For the text-containing cell, return its midpoint in (X, Y) coordinate format. 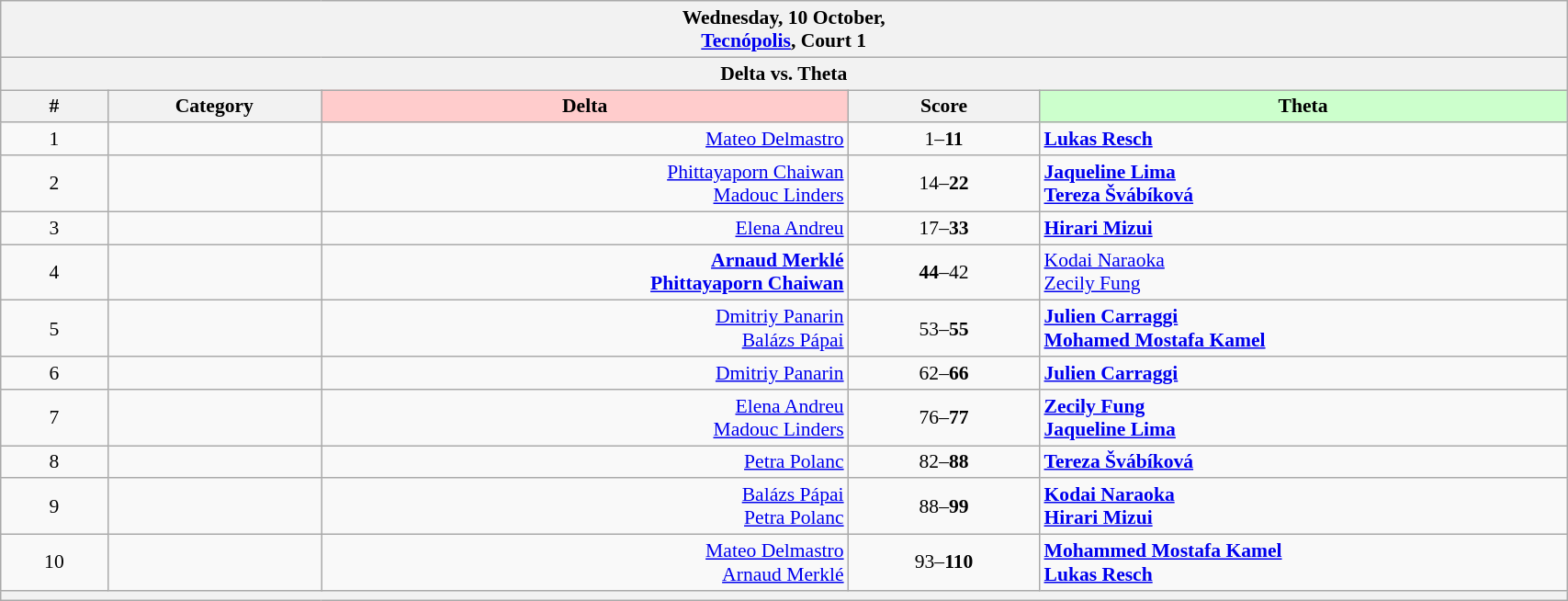
6 (54, 373)
Elena Andreu Madouc Linders (585, 417)
62–66 (944, 373)
Delta (585, 107)
Delta vs. Theta (784, 74)
1 (54, 140)
88–99 (944, 507)
2 (54, 184)
14–22 (944, 184)
Lukas Resch (1303, 140)
Wednesday, 10 October, Tecnópolis, Court 1 (784, 29)
Category (215, 107)
Kodai Naraoka Zecily Fung (1303, 272)
Petra Polanc (585, 462)
Mohammed Mostafa Kamel Lukas Resch (1303, 562)
44–42 (944, 272)
76–77 (944, 417)
7 (54, 417)
82–88 (944, 462)
Dmitriy Panarin (585, 373)
Hirari Mizui (1303, 228)
1–11 (944, 140)
Kodai Naraoka Hirari Mizui (1303, 507)
Theta (1303, 107)
Tereza Švábíková (1303, 462)
Julien Carraggi (1303, 373)
10 (54, 562)
Jaqueline Lima Tereza Švábíková (1303, 184)
53–55 (944, 329)
9 (54, 507)
Phittayaporn Chaiwan Madouc Linders (585, 184)
3 (54, 228)
Zecily Fung Jaqueline Lima (1303, 417)
Score (944, 107)
93–110 (944, 562)
8 (54, 462)
4 (54, 272)
Elena Andreu (585, 228)
Julien Carraggi Mohamed Mostafa Kamel (1303, 329)
# (54, 107)
Arnaud Merklé Phittayaporn Chaiwan (585, 272)
5 (54, 329)
Balázs Pápai Petra Polanc (585, 507)
Mateo Delmastro Arnaud Merklé (585, 562)
Dmitriy Panarin Balázs Pápai (585, 329)
17–33 (944, 228)
Mateo Delmastro (585, 140)
